Output the (x, y) coordinate of the center of the cell containing the given text.  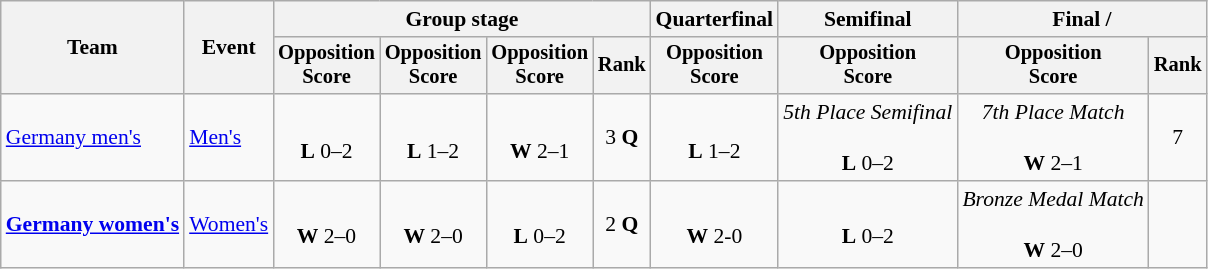
2 Q (622, 224)
Germany women's (92, 224)
7 (1178, 138)
Men's (228, 138)
5th Place SemifinalL 0–2 (868, 138)
Bronze Medal MatchW 2–0 (1053, 224)
W 2-0 (715, 224)
Final / (1082, 19)
Group stage (462, 19)
7th Place MatchW 2–1 (1053, 138)
Semifinal (868, 19)
Event (228, 48)
W 2–1 (540, 138)
Quarterfinal (715, 19)
Germany men's (92, 138)
3 Q (622, 138)
Team (92, 48)
Women's (228, 224)
